Provide the (X, Y) coordinate of the cell's center where the given text is located.  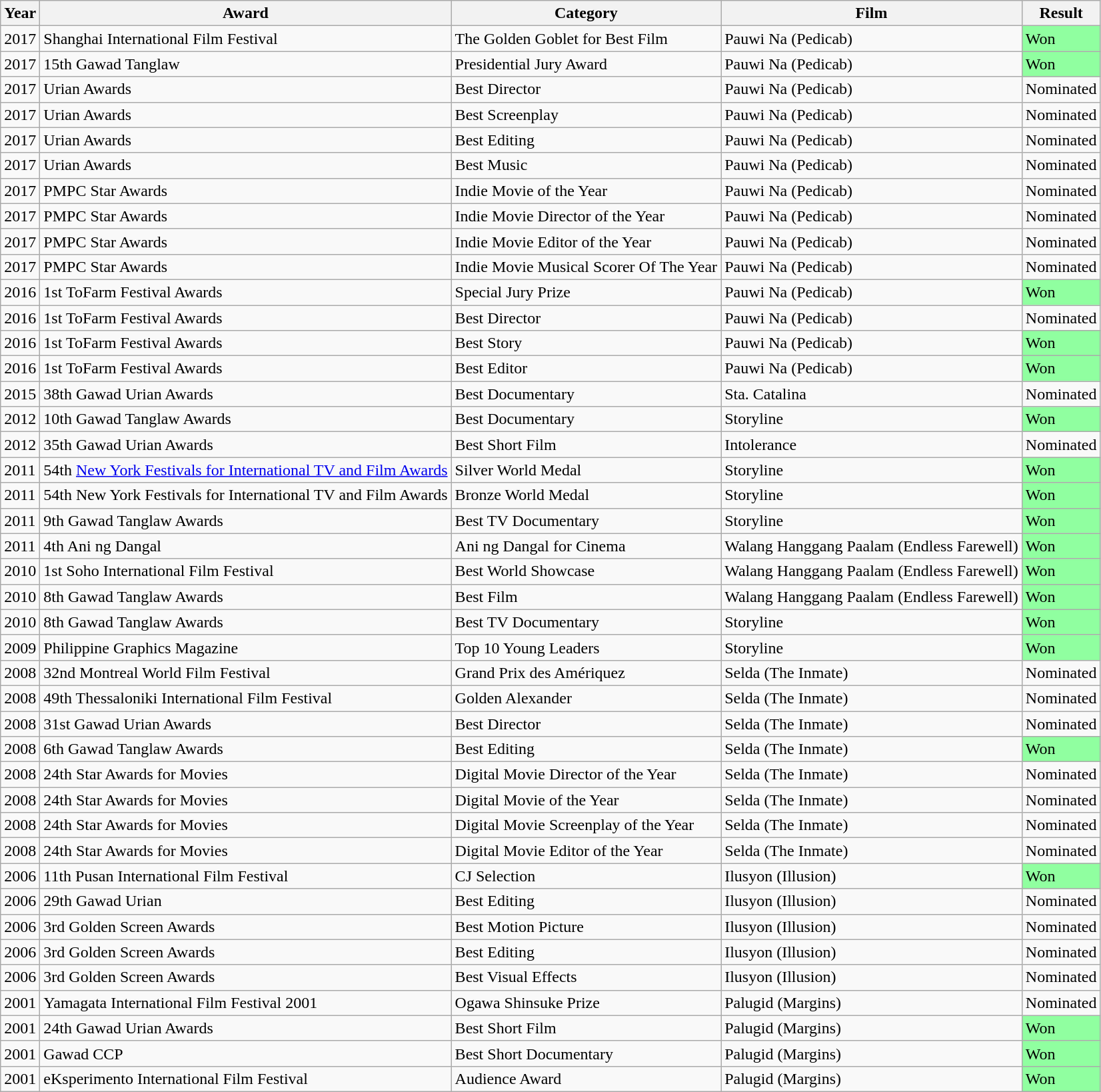
Digital Movie of the Year (586, 800)
eKsperimento International Film Festival (245, 1079)
Best Editor (586, 369)
32nd Montreal World Film Festival (245, 673)
Best Music (586, 165)
31st Gawad Urian Awards (245, 723)
Ogawa Shinsuke Prize (586, 1003)
Presidential Jury Award (586, 64)
Shanghai International Film Festival (245, 39)
Category (586, 13)
Golden Alexander (586, 698)
6th Gawad Tanglaw Awards (245, 749)
Indie Movie Director of the Year (586, 216)
Result (1061, 13)
Top 10 Young Leaders (586, 647)
11th Pusan International Film Festival (245, 876)
Yamagata International Film Festival 2001 (245, 1003)
Audience Award (586, 1079)
29th Gawad Urian (245, 901)
Film (872, 13)
24th Gawad Urian Awards (245, 1028)
38th Gawad Urian Awards (245, 394)
Digital Movie Editor of the Year (586, 851)
49th Thessaloniki International Film Festival (245, 698)
Best Visual Effects (586, 977)
35th Gawad Urian Awards (245, 445)
Philippine Graphics Magazine (245, 647)
Year (20, 13)
9th Gawad Tanglaw Awards (245, 521)
2015 (20, 394)
15th Gawad Tanglaw (245, 64)
Best Motion Picture (586, 927)
Digital Movie Director of the Year (586, 775)
1st Soho International Film Festival (245, 571)
Digital Movie Screenplay of the Year (586, 825)
Best Short Documentary (586, 1053)
Sta. Catalina (872, 394)
Best World Showcase (586, 571)
Intolerance (872, 445)
Award (245, 13)
4th Ani ng Dangal (245, 546)
Gawad CCP (245, 1053)
Ani ng Dangal for Cinema (586, 546)
Indie Movie of the Year (586, 191)
Indie Movie Editor of the Year (586, 241)
10th Gawad Tanglaw Awards (245, 419)
Bronze World Medal (586, 495)
Special Jury Prize (586, 292)
Silver World Medal (586, 470)
CJ Selection (586, 876)
Best Story (586, 343)
Indie Movie Musical Scorer Of The Year (586, 267)
Best Screenplay (586, 115)
Best Film (586, 597)
2009 (20, 647)
The Golden Goblet for Best Film (586, 39)
Grand Prix des Amériquez (586, 673)
